Output the [x, y] coordinate of the center of the cell containing the given text.  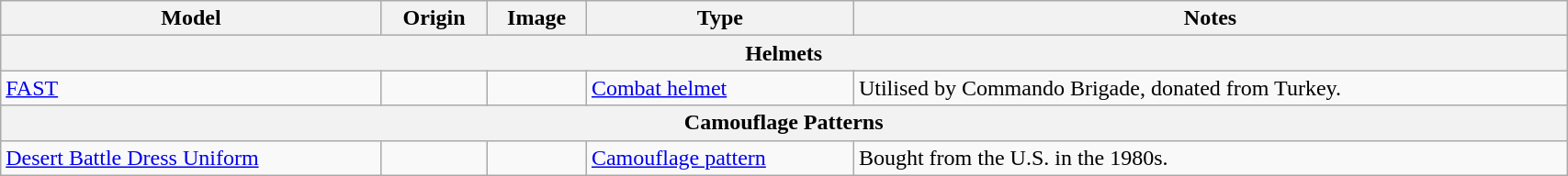
Camouflage pattern [720, 158]
Utilised by Commando Brigade, donated from Turkey. [1210, 88]
Image [536, 18]
Model [191, 18]
Combat helmet [720, 88]
Bought from the U.S. in the 1980s. [1210, 158]
Type [720, 18]
Helmets [784, 53]
Origin [434, 18]
Camouflage Patterns [784, 123]
Notes [1210, 18]
FAST [191, 88]
Desert Battle Dress Uniform [191, 158]
